Identify which cell holds the provided text, then report its [X, Y] central coordinate. 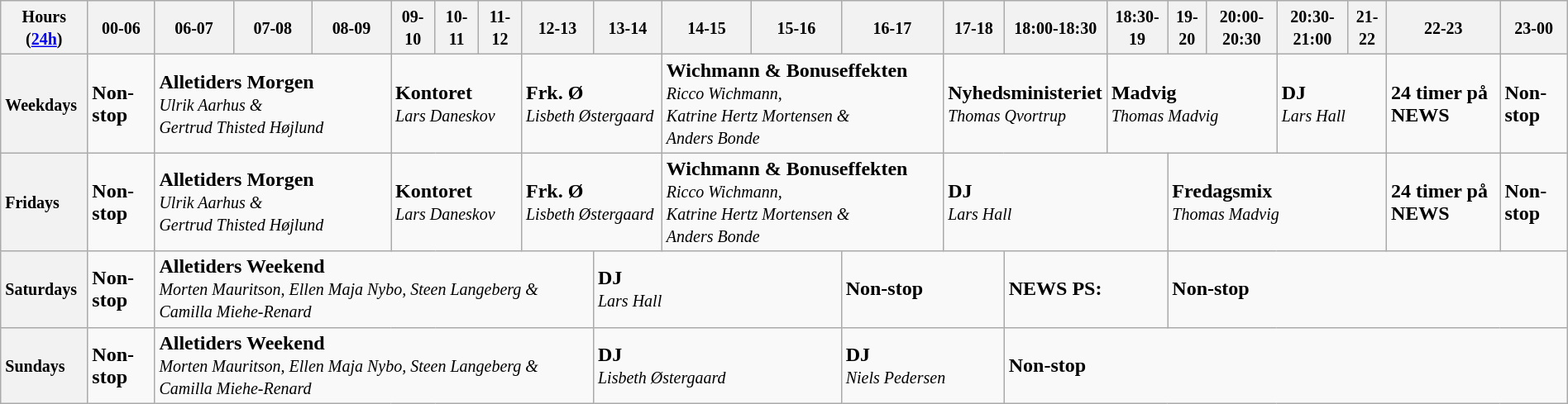
08-09 [351, 28]
18:30-19 [1136, 28]
12-13 [557, 28]
DJLisbeth Østergaard [717, 365]
10-11 [457, 28]
FredagsmixThomas Madvig [1277, 202]
NyhedsministerietThomas Qvortrup [1025, 104]
06-07 [194, 28]
18:00-18:30 [1055, 28]
00-06 [121, 28]
Weekdays [45, 104]
15-16 [796, 28]
Fridays [45, 202]
21-22 [1368, 28]
16-17 [892, 28]
Hours (24h) [45, 28]
20:30-21:00 [1312, 28]
22-23 [1442, 28]
09-10 [414, 28]
19-20 [1188, 28]
Sundays [45, 365]
07-08 [273, 28]
13-14 [627, 28]
11-12 [500, 28]
NEWS PS: [1086, 289]
DJNiels Pedersen [923, 365]
20:00-20:30 [1242, 28]
17-18 [974, 28]
Saturdays [45, 289]
14-15 [706, 28]
23-00 [1533, 28]
MadvigThomas Madvig [1192, 104]
